Identify which cell holds the provided text, then report its (X, Y) central coordinate. 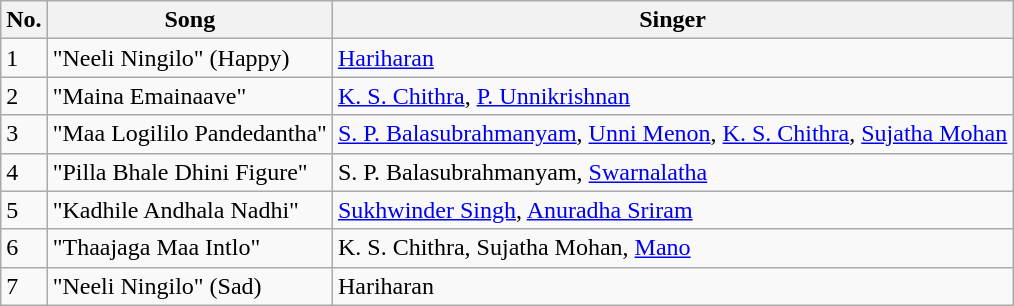
S. P. Balasubrahmanyam, Unni Menon, K. S. Chithra, Sujatha Mohan (672, 134)
"Pilla Bhale Dhini Figure" (190, 172)
Sukhwinder Singh, Anuradha Sriram (672, 210)
3 (24, 134)
"Maa Logililo Pandedantha" (190, 134)
S. P. Balasubrahmanyam, Swarnalatha (672, 172)
K. S. Chithra, Sujatha Mohan, Mano (672, 248)
"Kadhile Andhala Nadhi" (190, 210)
Singer (672, 20)
1 (24, 58)
K. S. Chithra, P. Unnikrishnan (672, 96)
4 (24, 172)
2 (24, 96)
"Thaajaga Maa Intlo" (190, 248)
No. (24, 20)
"Neeli Ningilo" (Sad) (190, 286)
5 (24, 210)
"Maina Emainaave" (190, 96)
6 (24, 248)
7 (24, 286)
"Neeli Ningilo" (Happy) (190, 58)
Song (190, 20)
